Search for the cell housing the specified text and yield its (x, y) center coordinate. 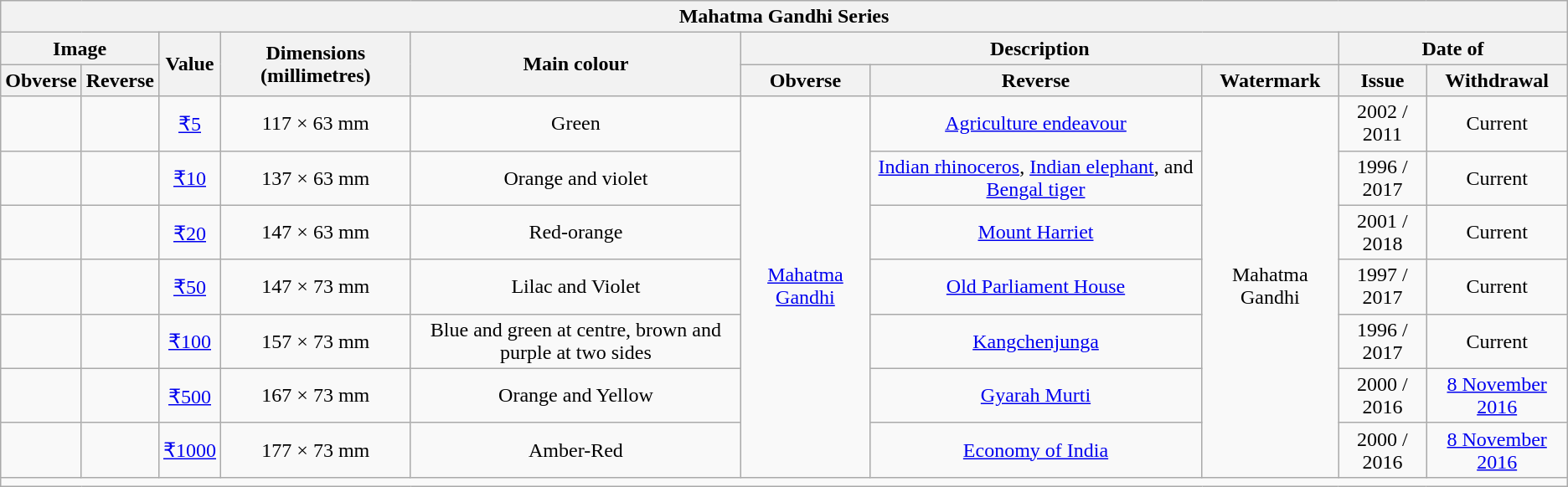
Old Parliament House (1035, 286)
Withdrawal (1497, 80)
Amber-Red (576, 450)
Orange and violet (576, 177)
117 × 63 mm (317, 124)
Orange and Yellow (576, 395)
Main colour (576, 64)
Mahatma Gandhi Series (784, 17)
₹1000 (189, 450)
Economy of India (1035, 450)
Date of (1452, 49)
₹5 (189, 124)
₹100 (189, 341)
₹10 (189, 177)
167 × 73 mm (317, 395)
Red-orange (576, 233)
Watermark (1270, 80)
Mount Harriet (1035, 233)
147 × 73 mm (317, 286)
₹20 (189, 233)
1997 / 2017 (1382, 286)
Blue and green at centre, brown and purple at two sides (576, 341)
₹500 (189, 395)
Issue (1382, 80)
Kangchenjunga (1035, 341)
₹50 (189, 286)
2002 / 2011 (1382, 124)
Agriculture endeavour (1035, 124)
Indian rhinoceros, Indian elephant, and Bengal tiger (1035, 177)
Description (1040, 49)
Image (80, 49)
Green (576, 124)
Value (189, 64)
177 × 73 mm (317, 450)
Dimensions (millimetres) (317, 64)
157 × 73 mm (317, 341)
Lilac and Violet (576, 286)
147 × 63 mm (317, 233)
137 × 63 mm (317, 177)
2001 / 2018 (1382, 233)
Gyarah Murti (1035, 395)
